Locate the cell with the specified text and output its [X, Y] center coordinate. 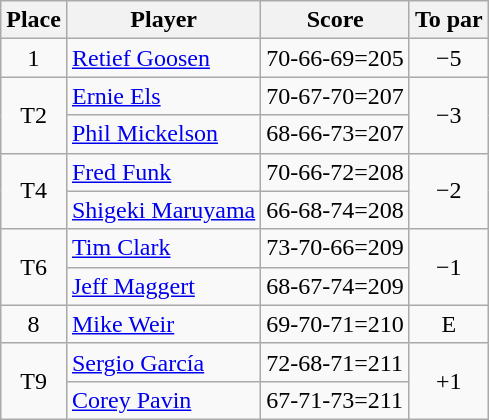
Fred Funk [163, 172]
Corey Pavin [163, 400]
Jeff Maggert [163, 286]
Tim Clark [163, 248]
To par [448, 20]
67-71-73=211 [336, 400]
−1 [448, 267]
−2 [448, 191]
Sergio García [163, 362]
8 [34, 324]
T9 [34, 381]
73-70-66=209 [336, 248]
Phil Mickelson [163, 134]
Player [163, 20]
66-68-74=208 [336, 210]
−3 [448, 115]
E [448, 324]
T4 [34, 191]
Retief Goosen [163, 58]
Shigeki Maruyama [163, 210]
+1 [448, 381]
Score [336, 20]
70-66-72=208 [336, 172]
1 [34, 58]
−5 [448, 58]
72-68-71=211 [336, 362]
T2 [34, 115]
70-67-70=207 [336, 96]
68-66-73=207 [336, 134]
T6 [34, 267]
Mike Weir [163, 324]
Ernie Els [163, 96]
69-70-71=210 [336, 324]
68-67-74=209 [336, 286]
Place [34, 20]
70-66-69=205 [336, 58]
